Detect which cell encompasses the target text, then output its (X, Y) center coordinate. 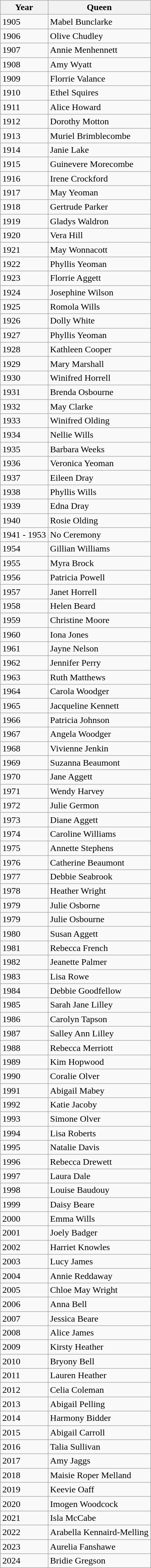
1994 (24, 1133)
Phyllis Wills (99, 492)
1921 (24, 250)
Mabel Bunclarke (99, 22)
2003 (24, 1261)
Veronica Yeoman (99, 464)
Celia Coleman (99, 1390)
Harmony Bidder (99, 1418)
1911 (24, 107)
Isla McCabe (99, 1518)
Helen Beard (99, 606)
Jeanette Palmer (99, 962)
Amy Wyatt (99, 64)
Ruth Matthews (99, 677)
2014 (24, 1418)
Edna Dray (99, 506)
1916 (24, 179)
Natalie Davis (99, 1148)
1998 (24, 1190)
Caroline Williams (99, 834)
2024 (24, 1561)
2020 (24, 1504)
1983 (24, 976)
May Clarke (99, 406)
Patricia Johnson (99, 720)
No Ceremony (99, 535)
Abigail Carroll (99, 1432)
Winifred Olding (99, 421)
Bryony Bell (99, 1361)
Queen (99, 7)
1926 (24, 321)
Suzanna Beaumont (99, 763)
Year (24, 7)
1960 (24, 635)
1964 (24, 692)
Kirsty Heather (99, 1347)
1955 (24, 563)
1936 (24, 464)
Muriel Brimblecombe (99, 136)
1919 (24, 221)
1927 (24, 335)
Rebecca French (99, 948)
Rebecca Merriott (99, 1048)
Lisa Roberts (99, 1133)
1954 (24, 549)
Catherine Beaumont (99, 862)
Jessica Beare (99, 1318)
1956 (24, 577)
2016 (24, 1447)
2001 (24, 1233)
1997 (24, 1176)
2000 (24, 1219)
1941 - 1953 (24, 535)
1920 (24, 235)
1973 (24, 820)
1957 (24, 592)
2006 (24, 1304)
Jennifer Perry (99, 663)
Barbara Weeks (99, 449)
1992 (24, 1105)
1915 (24, 164)
1989 (24, 1062)
2004 (24, 1276)
Janie Lake (99, 150)
2022 (24, 1532)
1918 (24, 207)
Jayne Nelson (99, 649)
Julie Osborne (99, 905)
1977 (24, 877)
Iona Jones (99, 635)
Brenda Osbourne (99, 392)
Gladys Waldron (99, 221)
Myra Brock (99, 563)
1925 (24, 307)
Nellie Wills (99, 435)
1984 (24, 991)
1922 (24, 264)
Abigail Pelling (99, 1404)
Julie Osbourne (99, 920)
Gertrude Parker (99, 207)
Dolly White (99, 321)
Annie Reddaway (99, 1276)
May Yeoman (99, 193)
1959 (24, 620)
1995 (24, 1148)
May Wonnacott (99, 250)
2023 (24, 1547)
Christine Moore (99, 620)
1962 (24, 663)
1939 (24, 506)
1967 (24, 734)
Janet Horrell (99, 592)
1985 (24, 1005)
Julie Germon (99, 805)
Jane Aggett (99, 777)
Imogen Woodcock (99, 1504)
1917 (24, 193)
2009 (24, 1347)
2005 (24, 1290)
Emma Wills (99, 1219)
1907 (24, 50)
Chloe May Wright (99, 1290)
Lisa Rowe (99, 976)
1969 (24, 763)
Guinevere Morecombe (99, 164)
Maisie Roper Melland (99, 1475)
1932 (24, 406)
Eileen Dray (99, 478)
1971 (24, 791)
1988 (24, 1048)
1923 (24, 278)
1938 (24, 492)
Bridie Gregson (99, 1561)
Wendy Harvey (99, 791)
1930 (24, 378)
Joely Badger (99, 1233)
Winifred Horrell (99, 378)
Katie Jacoby (99, 1105)
Ethel Squires (99, 93)
Jacqueline Kennett (99, 706)
Irene Crockford (99, 179)
1961 (24, 649)
Anna Bell (99, 1304)
1913 (24, 136)
Debbie Goodfellow (99, 991)
Simone Olver (99, 1119)
1937 (24, 478)
Kim Hopwood (99, 1062)
2010 (24, 1361)
1908 (24, 64)
1910 (24, 93)
Rebecca Drewett (99, 1162)
Aurelia Fanshawe (99, 1547)
Josephine Wilson (99, 292)
1972 (24, 805)
1929 (24, 364)
Kathleen Cooper (99, 349)
Olive Chudley (99, 36)
1909 (24, 79)
Vera Hill (99, 235)
1990 (24, 1076)
2008 (24, 1333)
2007 (24, 1318)
Florrie Valance (99, 79)
1968 (24, 748)
Keevie Oaff (99, 1489)
Heather Wright (99, 891)
1993 (24, 1119)
1924 (24, 292)
2017 (24, 1461)
2002 (24, 1247)
Gillian Williams (99, 549)
Talia Sullivan (99, 1447)
1966 (24, 720)
Dorothy Motton (99, 121)
1987 (24, 1033)
1940 (24, 520)
1935 (24, 449)
1906 (24, 36)
1982 (24, 962)
Angela Woodger (99, 734)
Abigail Mabey (99, 1091)
Carolyn Tapson (99, 1019)
Debbie Seabrook (99, 877)
Daisy Beare (99, 1204)
Diane Aggett (99, 820)
1965 (24, 706)
Vivienne Jenkin (99, 748)
1914 (24, 150)
1931 (24, 392)
Alice James (99, 1333)
1986 (24, 1019)
2018 (24, 1475)
Coralie Olver (99, 1076)
1975 (24, 848)
1981 (24, 948)
Annie Menhennett (99, 50)
1963 (24, 677)
2013 (24, 1404)
1928 (24, 349)
1996 (24, 1162)
1991 (24, 1091)
2012 (24, 1390)
Sarah Jane Lilley (99, 1005)
Mary Marshall (99, 364)
1970 (24, 777)
Harriet Knowles (99, 1247)
Laura Dale (99, 1176)
Amy Jaggs (99, 1461)
1974 (24, 834)
Annette Stephens (99, 848)
2015 (24, 1432)
1978 (24, 891)
Arabella Kennaird-Melling (99, 1532)
Patricia Powell (99, 577)
1976 (24, 862)
1980 (24, 934)
Susan Aggett (99, 934)
1999 (24, 1204)
Lauren Heather (99, 1376)
Florrie Aggett (99, 278)
2021 (24, 1518)
Carola Woodger (99, 692)
Alice Howard (99, 107)
1933 (24, 421)
1905 (24, 22)
Romola Wills (99, 307)
1934 (24, 435)
Louise Baudouy (99, 1190)
Rosie Olding (99, 520)
Lucy James (99, 1261)
1958 (24, 606)
2019 (24, 1489)
2011 (24, 1376)
Salley Ann Lilley (99, 1033)
1912 (24, 121)
